Provide the [X, Y] coordinate of the cell's center where the given text is located.  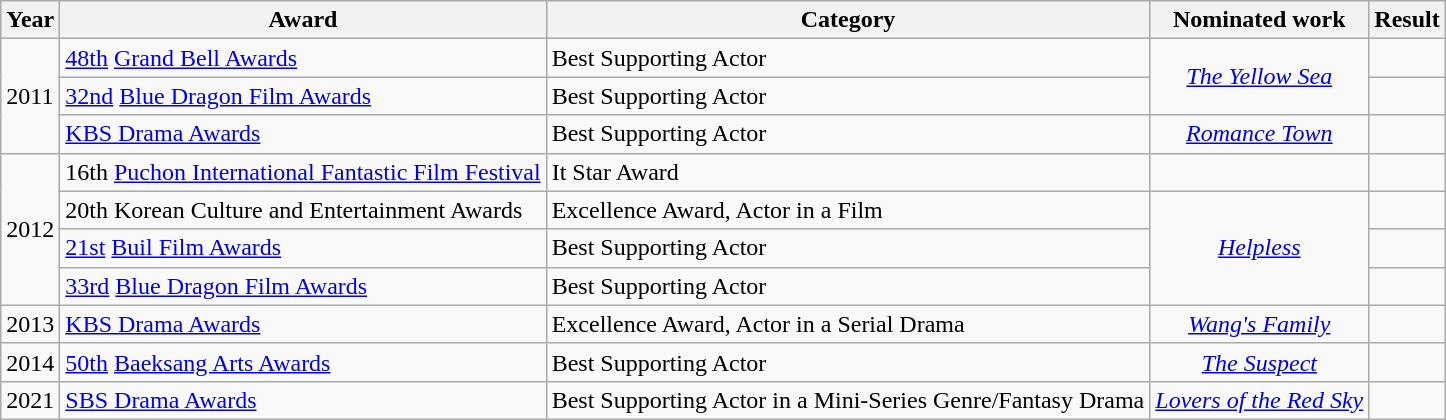
33rd Blue Dragon Film Awards [303, 286]
Best Supporting Actor in a Mini-Series Genre/Fantasy Drama [848, 400]
SBS Drama Awards [303, 400]
2012 [30, 229]
Result [1407, 20]
32nd Blue Dragon Film Awards [303, 96]
2021 [30, 400]
Year [30, 20]
The Yellow Sea [1260, 77]
50th Baeksang Arts Awards [303, 362]
20th Korean Culture and Entertainment Awards [303, 210]
Nominated work [1260, 20]
2013 [30, 324]
It Star Award [848, 172]
Award [303, 20]
Lovers of the Red Sky [1260, 400]
2011 [30, 96]
Helpless [1260, 248]
2014 [30, 362]
21st Buil Film Awards [303, 248]
16th Puchon International Fantastic Film Festival [303, 172]
The Suspect [1260, 362]
Romance Town [1260, 134]
Wang's Family [1260, 324]
Category [848, 20]
Excellence Award, Actor in a Film [848, 210]
Excellence Award, Actor in a Serial Drama [848, 324]
48th Grand Bell Awards [303, 58]
